Determine the [X, Y] coordinate at the center of the cell enclosing the given text.  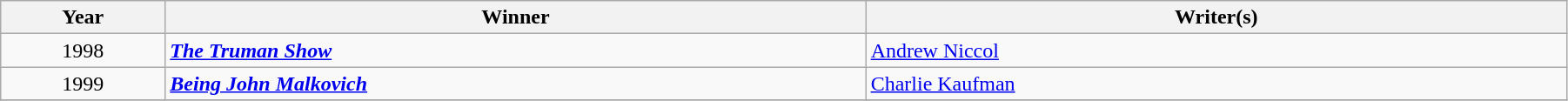
The Truman Show [515, 50]
Writer(s) [1216, 17]
Being John Malkovich [515, 84]
Winner [515, 17]
Andrew Niccol [1216, 50]
1998 [84, 50]
1999 [84, 84]
Year [84, 17]
Charlie Kaufman [1216, 84]
